Return [x, y] of the center of cell containing provided text 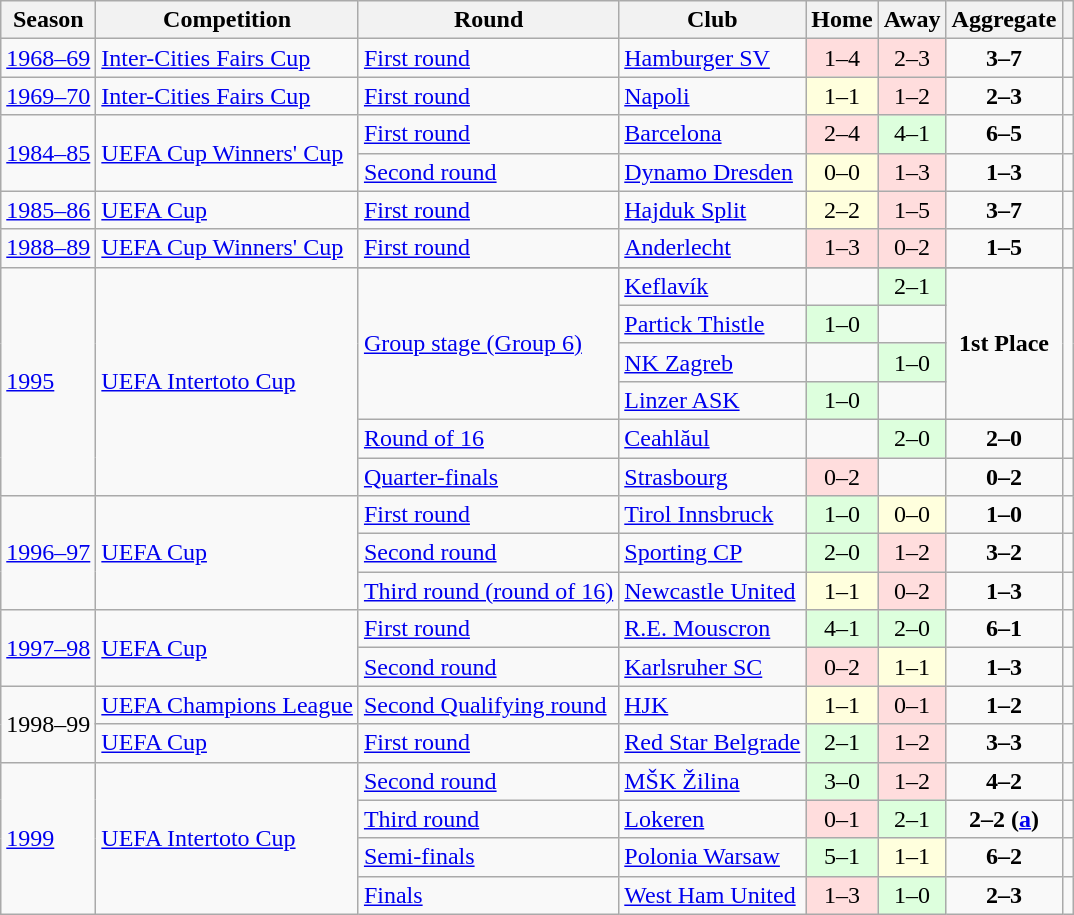
Strasbourg [712, 477]
1985–86 [48, 210]
1998–99 [48, 724]
1968–69 [48, 58]
Ceahlăul [712, 438]
Finals [488, 895]
1st Place [1004, 343]
Partick Thistle [712, 324]
Group stage (Group 6) [488, 343]
Aggregate [1004, 20]
4–2 [1004, 781]
6–1 [1004, 629]
Quarter-finals [488, 477]
Round of 16 [488, 438]
1–4 [842, 58]
UEFA Champions League [228, 705]
Red Star Belgrade [712, 743]
Polonia Warsaw [712, 857]
NK Zagreb [712, 362]
1984–85 [48, 153]
HJK [712, 705]
2–2 [842, 210]
Third round [488, 819]
Anderlecht [712, 248]
Linzer ASK [712, 400]
Sporting CP [712, 553]
Club [712, 20]
1996–97 [48, 553]
3–0 [842, 781]
Round [488, 20]
1997–98 [48, 648]
1988–89 [48, 248]
Karlsruher SC [712, 667]
Keflavík [712, 286]
3–3 [1004, 743]
Season [48, 20]
MŠK Žilina [712, 781]
1999 [48, 838]
Third round (round of 16) [488, 591]
West Ham United [712, 895]
2–2 (a) [1004, 819]
5–1 [842, 857]
Hamburger SV [712, 58]
6–5 [1004, 134]
2–4 [842, 134]
Second Qualifying round [488, 705]
Barcelona [712, 134]
Home [842, 20]
Napoli [712, 96]
Tirol Innsbruck [712, 515]
6–2 [1004, 857]
R.E. Mouscron [712, 629]
Competition [228, 20]
3–2 [1004, 553]
Semi-finals [488, 857]
Away [912, 20]
1995 [48, 381]
Lokeren [712, 819]
1969–70 [48, 96]
Dynamo Dresden [712, 172]
Newcastle United [712, 591]
Hajduk Split [712, 210]
